Detect which cell encompasses the target text, then output its [x, y] center coordinate. 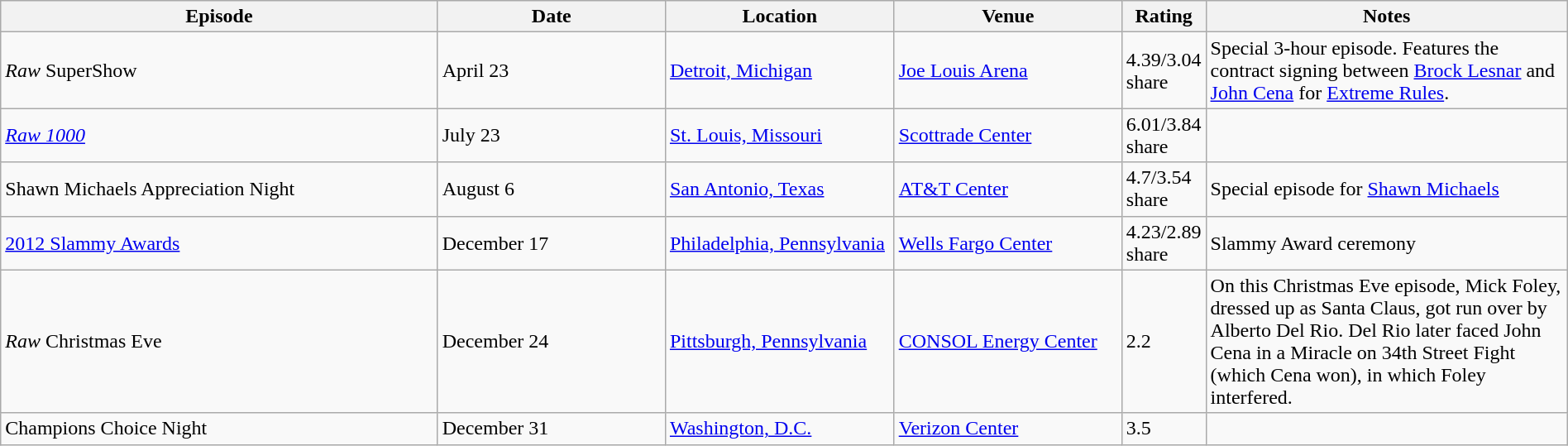
Raw Christmas Eve [219, 341]
Raw 1000 [219, 136]
Joe Louis Arena [1007, 70]
December 17 [551, 243]
2.2 [1164, 341]
San Antonio, Texas [779, 189]
Detroit, Michigan [779, 70]
St. Louis, Missouri [779, 136]
Scottrade Center [1007, 136]
Verizon Center [1007, 429]
4.23/2.89 share [1164, 243]
Pittsburgh, Pennsylvania [779, 341]
CONSOL Energy Center [1007, 341]
Philadelphia, Pennsylvania [779, 243]
Washington, D.C. [779, 429]
August 6 [551, 189]
Location [779, 17]
6.01/3.84 share [1164, 136]
Venue [1007, 17]
Raw SuperShow [219, 70]
AT&T Center [1007, 189]
April 23 [551, 70]
Slammy Award ceremony [1386, 243]
Notes [1386, 17]
Special episode for Shawn Michaels [1386, 189]
Shawn Michaels Appreciation Night [219, 189]
3.5 [1164, 429]
December 31 [551, 429]
Wells Fargo Center [1007, 243]
4.39/3.04 share [1164, 70]
Champions Choice Night [219, 429]
July 23 [551, 136]
December 24 [551, 341]
2012 Slammy Awards [219, 243]
Special 3-hour episode. Features the contract signing between Brock Lesnar and John Cena for Extreme Rules. [1386, 70]
Date [551, 17]
Rating [1164, 17]
Episode [219, 17]
4.7/3.54 share [1164, 189]
